Provide the [X, Y] coordinate of the cell's center where the given text is located.  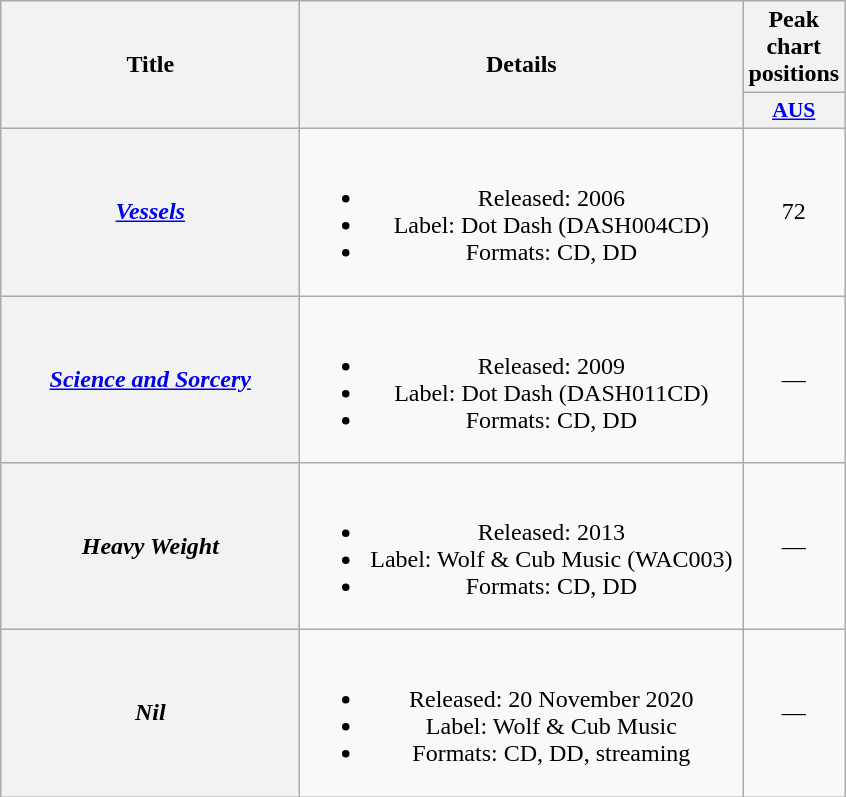
72 [794, 212]
Peak chart positions [794, 47]
Released: 2013Label: Wolf & Cub Music (WAC003)Formats: CD, DD [522, 546]
AUS [794, 111]
Released: 2009Label: Dot Dash (DASH011CD)Formats: CD, DD [522, 380]
Title [150, 65]
Nil [150, 714]
Science and Sorcery [150, 380]
Details [522, 65]
Vessels [150, 212]
Heavy Weight [150, 546]
Released: 2006Label: Dot Dash (DASH004CD)Formats: CD, DD [522, 212]
Released: 20 November 2020Label: Wolf & Cub MusicFormats: CD, DD, streaming [522, 714]
